Return the [x, y] coordinate for the center point of the cell that contains the specified text.  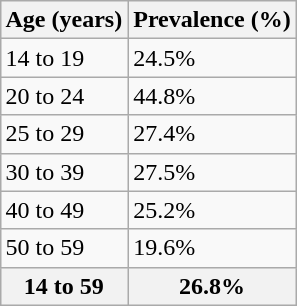
14 to 19 [64, 58]
19.6% [212, 248]
Prevalence (%) [212, 20]
25 to 29 [64, 134]
26.8% [212, 286]
40 to 49 [64, 210]
30 to 39 [64, 172]
24.5% [212, 58]
44.8% [212, 96]
50 to 59 [64, 248]
25.2% [212, 210]
Age (years) [64, 20]
14 to 59 [64, 286]
27.4% [212, 134]
20 to 24 [64, 96]
27.5% [212, 172]
